Scan for the cell matching the given text and deliver its [X, Y] coordinate at center. 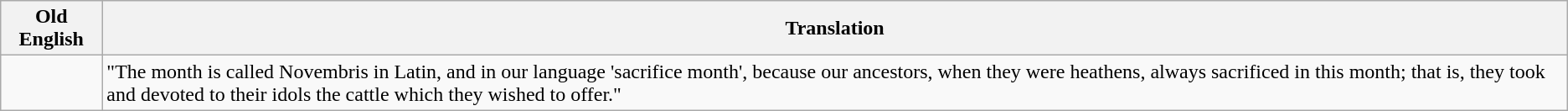
Translation [834, 29]
Old English [52, 29]
